Return the (x, y) coordinate for the center point of the cell that contains the specified text.  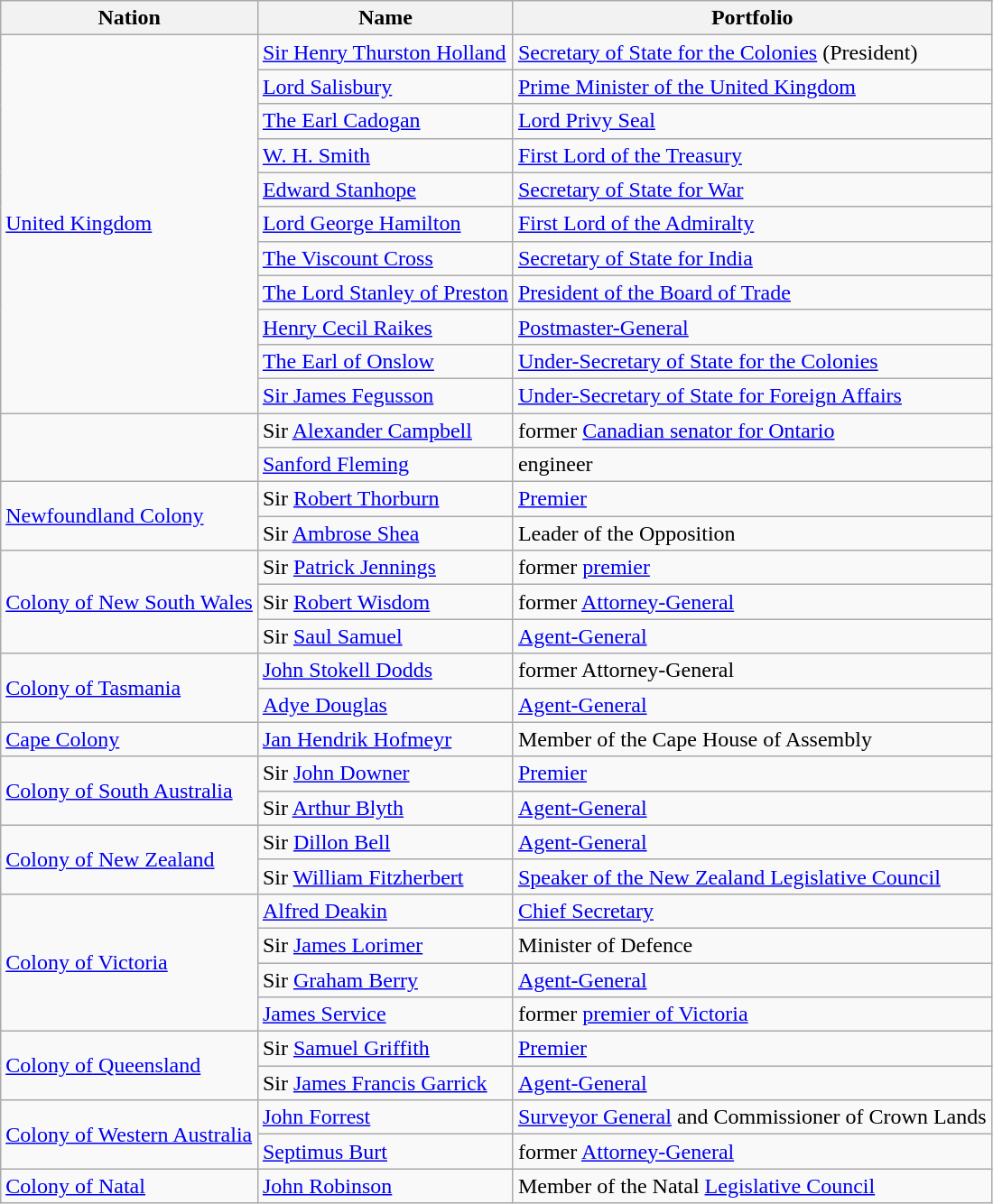
Sir William Fitzherbert (385, 876)
Colony of Western Australia (130, 1135)
Colony of Queensland (130, 1066)
Prime Minister of the United Kingdom (752, 87)
Colony of South Australia (130, 791)
former premier of Victoria (752, 1014)
Sir Robert Thorburn (385, 499)
Newfoundland Colony (130, 516)
The Lord Stanley of Preston (385, 292)
Colony of Tasmania (130, 688)
Secretary of State for India (752, 258)
Colony of Natal (130, 1186)
Minister of Defence (752, 945)
First Lord of the Admiralty (752, 224)
Sir Alexander Campbell (385, 431)
Sir James Lorimer (385, 945)
Sir Dillon Bell (385, 842)
Lord Privy Seal (752, 121)
Nation (130, 18)
Henry Cecil Raikes (385, 327)
W. H. Smith (385, 155)
Alfred Deakin (385, 911)
Sir Henry Thurston Holland (385, 52)
Under-Secretary of State for the Colonies (752, 361)
Adye Douglas (385, 705)
Sir Ambrose Shea (385, 533)
Sir James Francis Garrick (385, 1083)
Sir Arthur Blyth (385, 808)
Edward Stanhope (385, 190)
President of the Board of Trade (752, 292)
Sir Patrick Jennings (385, 568)
Lord George Hamilton (385, 224)
Sanford Fleming (385, 465)
Secretary of State for the Colonies (President) (752, 52)
Sir Graham Berry (385, 979)
Leader of the Opposition (752, 533)
The Earl Cadogan (385, 121)
Septimus Burt (385, 1152)
former premier (752, 568)
Surveyor General and Commissioner of Crown Lands (752, 1117)
James Service (385, 1014)
United Kingdom (130, 224)
Colony of New South Wales (130, 602)
Postmaster-General (752, 327)
Colony of New Zealand (130, 859)
Sir Saul Samuel (385, 636)
John Stokell Dodds (385, 671)
engineer (752, 465)
Member of the Natal Legislative Council (752, 1186)
Cape Colony (130, 739)
Secretary of State for War (752, 190)
The Earl of Onslow (385, 361)
Speaker of the New Zealand Legislative Council (752, 876)
Portfolio (752, 18)
Sir James Fegusson (385, 395)
Under-Secretary of State for Foreign Affairs (752, 395)
Sir John Downer (385, 773)
Sir Robert Wisdom (385, 602)
Colony of Victoria (130, 962)
Jan Hendrik Hofmeyr (385, 739)
John Forrest (385, 1117)
Sir Samuel Griffith (385, 1049)
First Lord of the Treasury (752, 155)
Member of the Cape House of Assembly (752, 739)
The Viscount Cross (385, 258)
Name (385, 18)
Lord Salisbury (385, 87)
John Robinson (385, 1186)
Chief Secretary (752, 911)
former Canadian senator for Ontario (752, 431)
